Search for the cell housing the specified text and yield its [x, y] center coordinate. 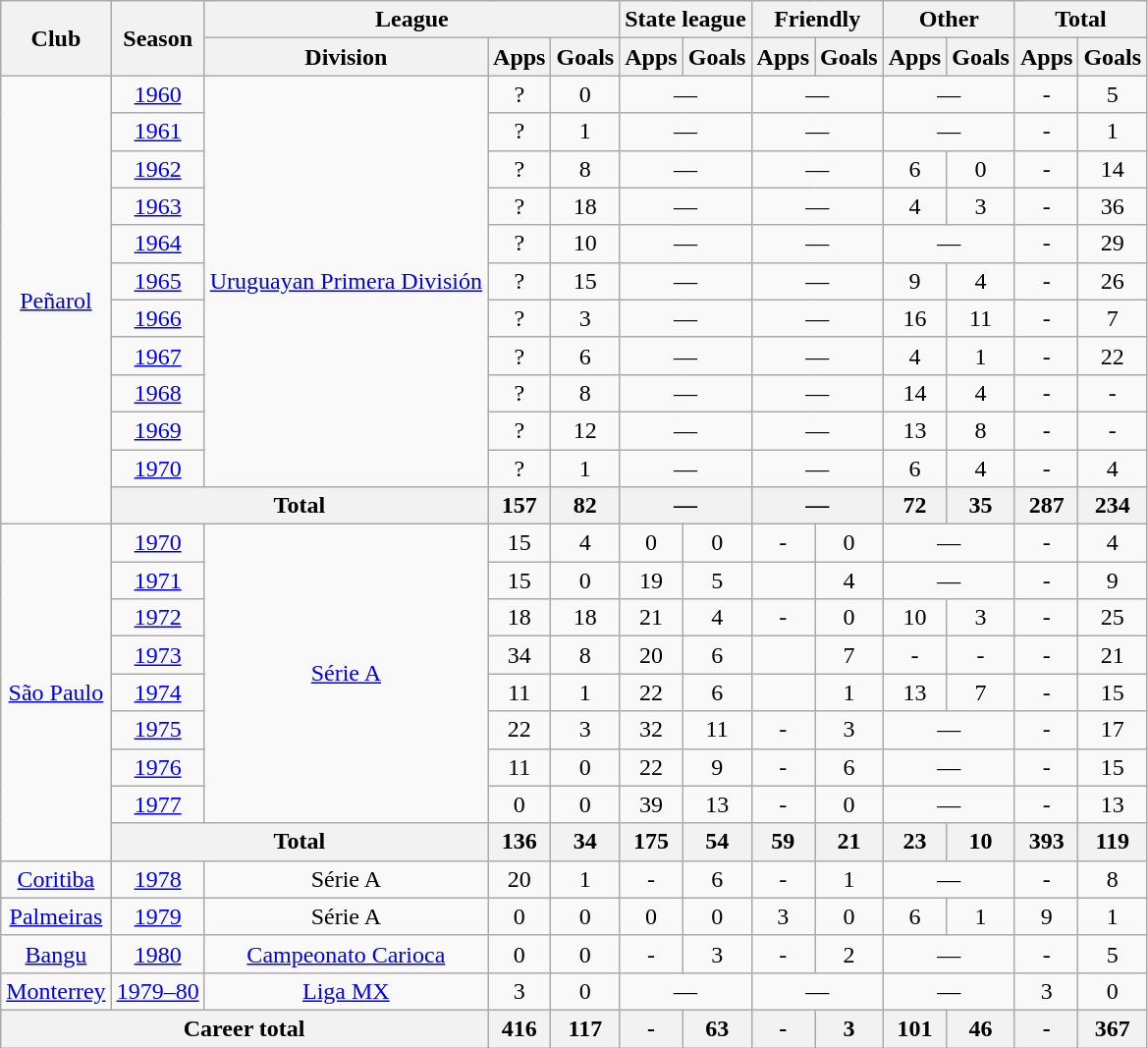
Coritiba [56, 879]
1969 [157, 430]
19 [651, 580]
Club [56, 38]
Career total [245, 1028]
1980 [157, 954]
36 [1113, 206]
26 [1113, 281]
72 [914, 506]
17 [1113, 730]
Campeonato Carioca [346, 954]
1962 [157, 169]
League [412, 20]
Uruguayan Primera División [346, 281]
46 [981, 1028]
Season [157, 38]
54 [717, 842]
101 [914, 1028]
1975 [157, 730]
393 [1046, 842]
Bangu [56, 954]
São Paulo [56, 693]
1961 [157, 132]
Friendly [817, 20]
Division [346, 57]
367 [1113, 1028]
16 [914, 318]
Peñarol [56, 301]
1967 [157, 356]
1960 [157, 94]
1978 [157, 879]
117 [585, 1028]
1968 [157, 393]
Other [949, 20]
119 [1113, 842]
39 [651, 804]
1964 [157, 244]
2 [849, 954]
157 [519, 506]
1972 [157, 618]
59 [783, 842]
1973 [157, 655]
287 [1046, 506]
Palmeiras [56, 916]
136 [519, 842]
1974 [157, 692]
25 [1113, 618]
1971 [157, 580]
1976 [157, 767]
1977 [157, 804]
1963 [157, 206]
1965 [157, 281]
63 [717, 1028]
1979 [157, 916]
12 [585, 430]
1979–80 [157, 991]
23 [914, 842]
35 [981, 506]
Liga MX [346, 991]
State league [685, 20]
416 [519, 1028]
32 [651, 730]
234 [1113, 506]
Monterrey [56, 991]
1966 [157, 318]
175 [651, 842]
29 [1113, 244]
82 [585, 506]
